Extract the (x, y) coordinate from the center of the cell holding the provided text.  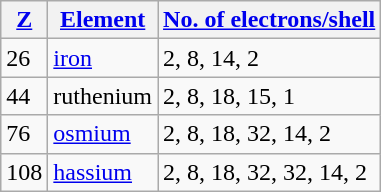
108 (24, 172)
2, 8, 18, 32, 14, 2 (270, 134)
hassium (103, 172)
Element (103, 20)
osmium (103, 134)
No. of electrons/shell (270, 20)
26 (24, 58)
2, 8, 18, 15, 1 (270, 96)
76 (24, 134)
2, 8, 14, 2 (270, 58)
2, 8, 18, 32, 32, 14, 2 (270, 172)
44 (24, 96)
iron (103, 58)
ruthenium (103, 96)
Z (24, 20)
